Search for the cell housing the specified text and yield its [X, Y] center coordinate. 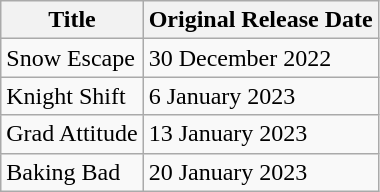
20 January 2023 [260, 172]
Knight Shift [72, 96]
Grad Attitude [72, 134]
Original Release Date [260, 20]
Snow Escape [72, 58]
Title [72, 20]
Baking Bad [72, 172]
6 January 2023 [260, 96]
13 January 2023 [260, 134]
30 December 2022 [260, 58]
